For the text-containing cell, return its midpoint in (x, y) coordinate format. 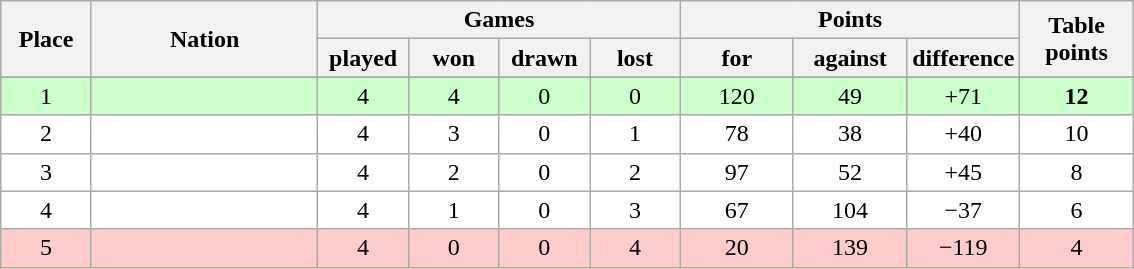
97 (736, 172)
−37 (964, 210)
against (850, 58)
won (454, 58)
Games (499, 20)
+71 (964, 96)
12 (1076, 96)
49 (850, 96)
10 (1076, 134)
8 (1076, 172)
−119 (964, 248)
Nation (204, 39)
Place (46, 39)
+40 (964, 134)
6 (1076, 210)
120 (736, 96)
+45 (964, 172)
67 (736, 210)
Points (850, 20)
38 (850, 134)
139 (850, 248)
78 (736, 134)
drawn (544, 58)
52 (850, 172)
5 (46, 248)
20 (736, 248)
lost (636, 58)
Tablepoints (1076, 39)
played (364, 58)
104 (850, 210)
difference (964, 58)
for (736, 58)
